Pinpoint the cell where the given text exists, returning its (x, y) midpoint coordinate. 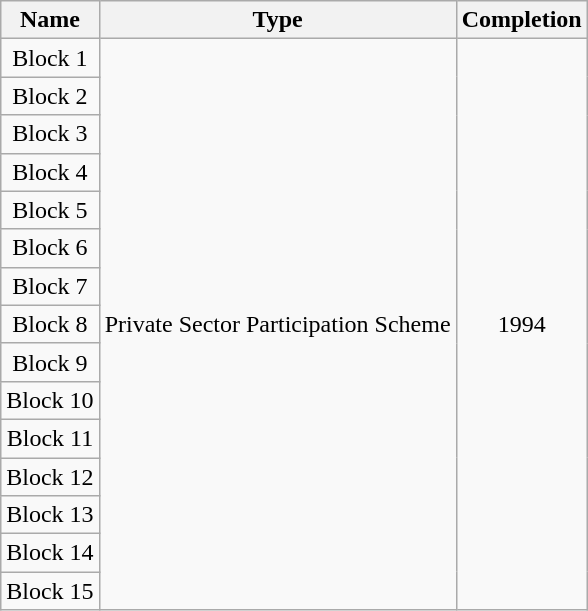
Block 8 (50, 324)
Block 12 (50, 477)
Block 1 (50, 58)
Block 5 (50, 210)
Block 14 (50, 553)
Block 2 (50, 96)
Block 6 (50, 248)
Block 13 (50, 515)
Block 11 (50, 438)
Block 15 (50, 591)
1994 (522, 324)
Block 3 (50, 134)
Name (50, 20)
Block 4 (50, 172)
Block 10 (50, 400)
Type (278, 20)
Completion (522, 20)
Block 9 (50, 362)
Block 7 (50, 286)
Private Sector Participation Scheme (278, 324)
